Output the [X, Y] coordinate of the center of the cell containing the given text.  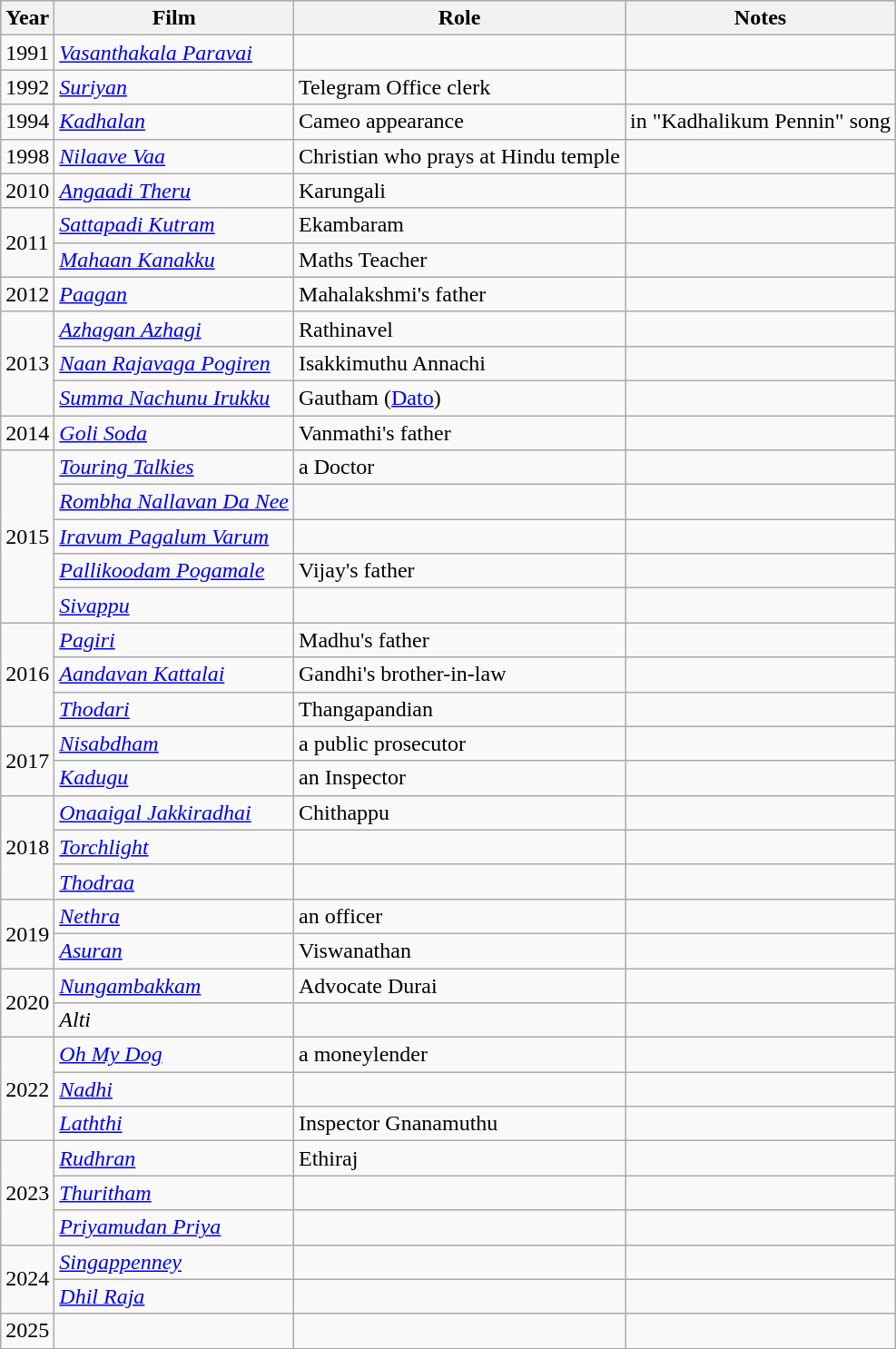
Vasanthakala Paravai [174, 53]
1998 [27, 156]
Nethra [174, 916]
1992 [27, 87]
Nisabdham [174, 743]
2020 [27, 1002]
2015 [27, 537]
2012 [27, 294]
2011 [27, 242]
Rudhran [174, 1158]
Pallikoodam Pogamale [174, 571]
Onaaigal Jakkiradhai [174, 812]
Telegram Office clerk [459, 87]
Sivappu [174, 606]
Isakkimuthu Annachi [459, 363]
Viswanathan [459, 950]
2019 [27, 933]
Thuritham [174, 1193]
2013 [27, 363]
Suriyan [174, 87]
Nilaave Vaa [174, 156]
Thodari [174, 709]
Pagiri [174, 640]
Chithappu [459, 812]
Naan Rajavaga Pogiren [174, 363]
Iravum Pagalum Varum [174, 537]
Dhil Raja [174, 1296]
Alti [174, 1020]
Priyamudan Priya [174, 1227]
Advocate Durai [459, 985]
a moneylender [459, 1055]
2018 [27, 847]
Torchlight [174, 847]
a Doctor [459, 468]
2016 [27, 674]
2024 [27, 1279]
Sattapadi Kutram [174, 225]
Goli Soda [174, 433]
an Inspector [459, 778]
2023 [27, 1193]
Kadugu [174, 778]
Ethiraj [459, 1158]
Summa Nachunu Irukku [174, 398]
Inspector Gnanamuthu [459, 1124]
Rombha Nallavan Da Nee [174, 502]
Vanmathi's father [459, 433]
2025 [27, 1331]
Paagan [174, 294]
2010 [27, 191]
Mahaan Kanakku [174, 260]
Film [174, 18]
Christian who prays at Hindu temple [459, 156]
Angaadi Theru [174, 191]
2014 [27, 433]
Gandhi's brother-in-law [459, 674]
Notes [761, 18]
Year [27, 18]
Thodraa [174, 881]
Gautham (Dato) [459, 398]
Laththi [174, 1124]
Maths Teacher [459, 260]
Ekambaram [459, 225]
Role [459, 18]
Rathinavel [459, 329]
Singappenney [174, 1262]
Azhagan Azhagi [174, 329]
2022 [27, 1089]
a public prosecutor [459, 743]
Thangapandian [459, 709]
Nungambakkam [174, 985]
Touring Talkies [174, 468]
Kadhalan [174, 122]
Mahalakshmi's father [459, 294]
Aandavan Kattalai [174, 674]
an officer [459, 916]
2017 [27, 761]
Vijay's father [459, 571]
1994 [27, 122]
Cameo appearance [459, 122]
in "Kadhalikum Pennin" song [761, 122]
Oh My Dog [174, 1055]
Nadhi [174, 1089]
1991 [27, 53]
Madhu's father [459, 640]
Karungali [459, 191]
Asuran [174, 950]
